Extract the [x, y] coordinate from the center of the cell holding the provided text.  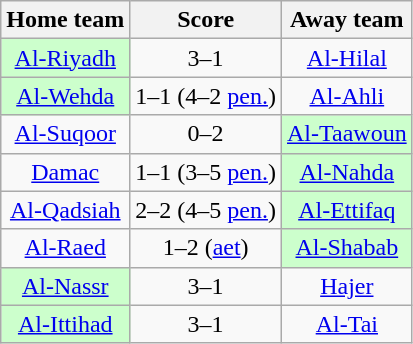
Damac [66, 172]
Al-Raed [66, 248]
1–2 (aet) [206, 248]
Away team [346, 20]
Hajer [346, 286]
Al-Taawoun [346, 134]
Al-Tai [346, 324]
Al-Shabab [346, 248]
Score [206, 20]
Al-Riyadh [66, 58]
0–2 [206, 134]
1–1 (4–2 pen.) [206, 96]
2–2 (4–5 pen.) [206, 210]
Al-Nahda [346, 172]
Al-Wehda [66, 96]
Al-Hilal [346, 58]
Al-Ahli [346, 96]
Home team [66, 20]
Al-Ettifaq [346, 210]
Al-Qadsiah [66, 210]
Al-Nassr [66, 286]
Al-Ittihad [66, 324]
1–1 (3–5 pen.) [206, 172]
Al-Suqoor [66, 134]
